Determine the (X, Y) coordinate at the center of the cell enclosing the given text.  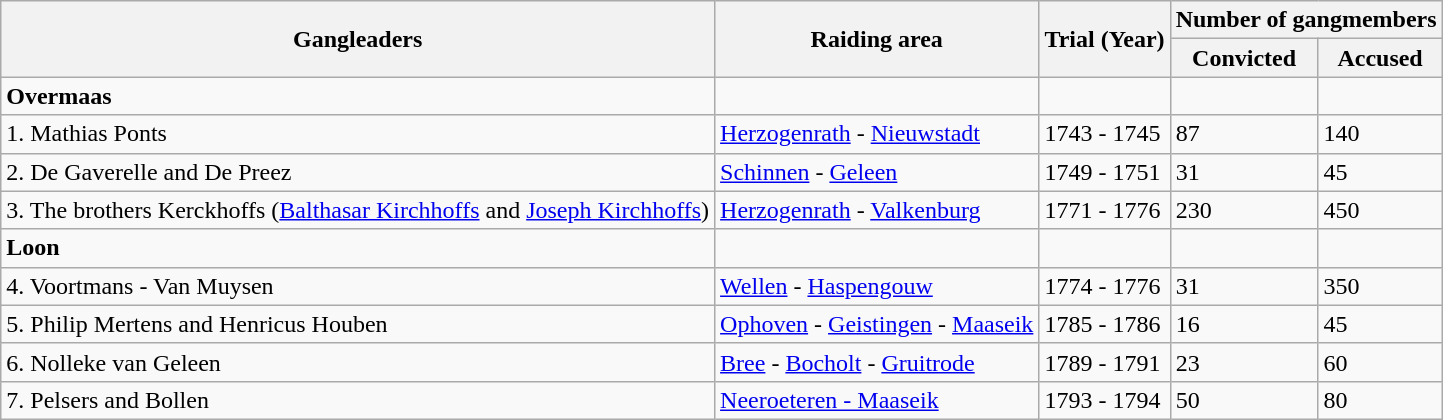
Trial (Year) (1104, 39)
4. Voortmans - Van Muysen (358, 286)
1789 - 1791 (1104, 362)
1749 - 1751 (1104, 172)
Schinnen - Geleen (877, 172)
87 (1244, 134)
350 (1380, 286)
2. De Gaverelle and De Preez (358, 172)
1785 - 1786 (1104, 324)
140 (1380, 134)
6. Nolleke van Geleen (358, 362)
Bree - Bocholt - Gruitrode (877, 362)
1. Mathias Ponts (358, 134)
1743 - 1745 (1104, 134)
230 (1244, 210)
Wellen - Haspengouw (877, 286)
60 (1380, 362)
1793 - 1794 (1104, 400)
Gangleaders (358, 39)
3. The brothers Kerckhoffs (Balthasar Kirchhoffs and Joseph Kirchhoffs) (358, 210)
7. Pelsers and Bollen (358, 400)
1774 - 1776 (1104, 286)
50 (1244, 400)
Herzogenrath - Nieuwstadt (877, 134)
80 (1380, 400)
Loon (358, 248)
Overmaas (358, 96)
23 (1244, 362)
Ophoven - Geistingen - Maaseik (877, 324)
450 (1380, 210)
Raiding area (877, 39)
Number of gangmembers (1306, 20)
Accused (1380, 58)
Neeroeteren - Maaseik (877, 400)
16 (1244, 324)
Herzogenrath - Valkenburg (877, 210)
Convicted (1244, 58)
1771 - 1776 (1104, 210)
5. Philip Mertens and Henricus Houben (358, 324)
